Pinpoint the cell where the given text exists, returning its [x, y] midpoint coordinate. 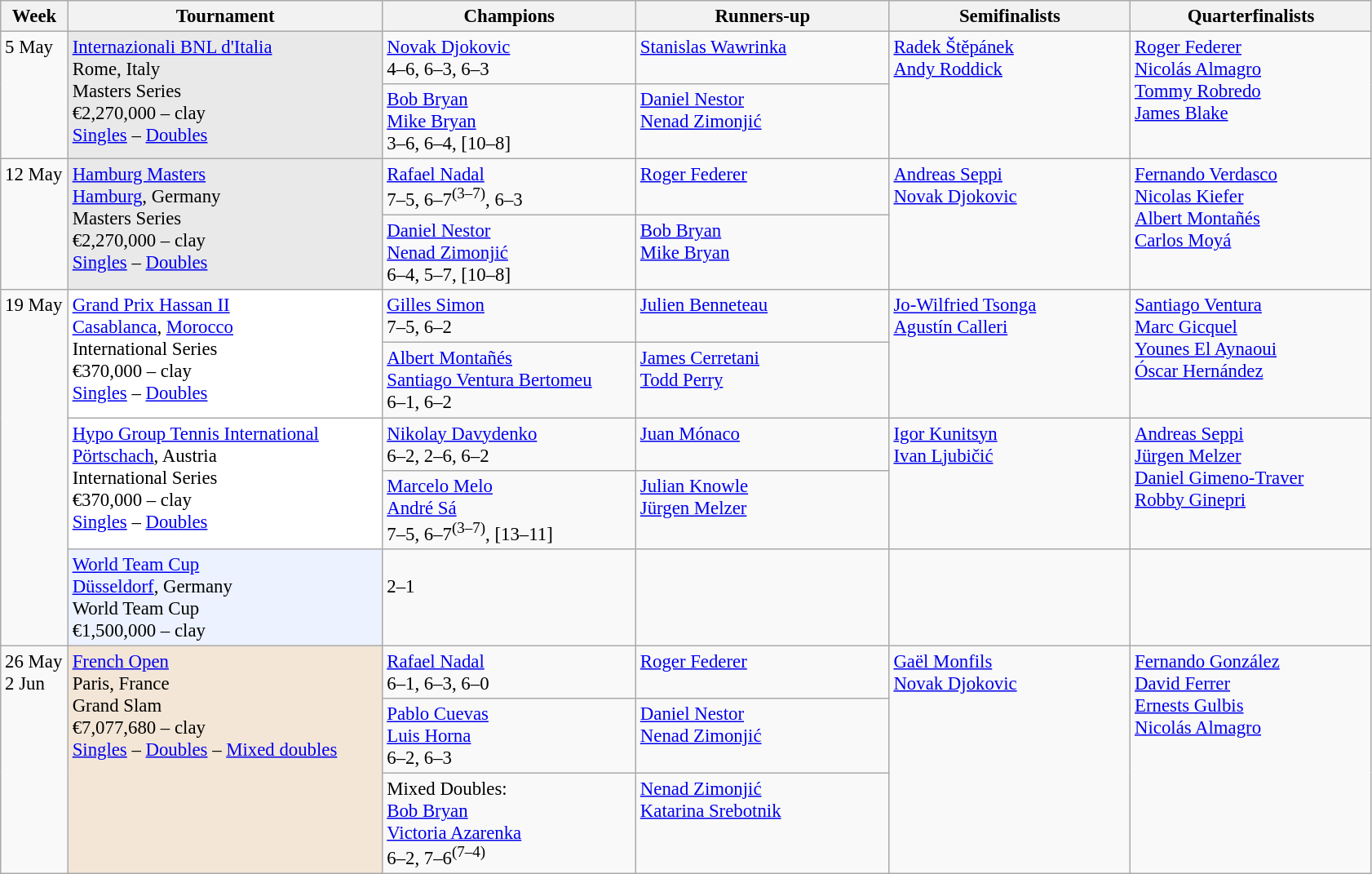
Marcelo Melo André Sá7–5, 6–7(3–7), [13–11] [509, 509]
Bob Bryan Mike Bryan [763, 253]
Hypo Group Tennis International Pörtschach, AustriaInternational Series€370,000 – clay Singles – Doubles [225, 483]
French Open Paris, FranceGrand Slam€7,077,680 – clay Singles – Doubles – Mixed doubles [225, 759]
James Cerretani Todd Perry [763, 380]
Rafael Nadal 7–5, 6–7(3–7), 6–3 [509, 188]
Hamburg Masters Hamburg, GermanyMasters Series€2,270,000 – clay Singles – Doubles [225, 225]
Juan Mónaco [763, 444]
Daniel Nestor Nenad Zimonjić6–4, 5–7, [10–8] [509, 253]
Albert Montañés Santiago Ventura Bertomeu6–1, 6–2 [509, 380]
Julian Knowle Jürgen Melzer [763, 509]
5 May [34, 95]
Fernando Verdasco Nicolas Kiefer Albert Montañés Carlos Moyá [1251, 225]
Rafael Nadal6–1, 6–3, 6–0 [509, 672]
Internazionali BNL d'Italia Rome, ItalyMasters Series€2,270,000 – clay Singles – Doubles [225, 95]
Champions [509, 16]
Jo-Wilfried Tsonga Agustín Calleri [1010, 354]
Radek Štěpánek Andy Roddick [1010, 95]
Novak Djokovic4–6, 6–3, 6–3 [509, 59]
Fernando González David Ferrer Ernests Gulbis Nicolás Almagro [1251, 759]
Nenad Zimonjić Katarina Srebotnik [763, 823]
Gaël Monfils Novak Djokovic [1010, 759]
Andreas Seppi Novak Djokovic [1010, 225]
2–1 [509, 597]
Roger Federer Nicolás Almagro Tommy Robredo James Blake [1251, 95]
26 May2 Jun [34, 759]
Mixed Doubles: Bob Bryan Victoria Azarenka6–2, 7–6(7–4) [509, 823]
Andreas Seppi Jürgen Melzer Daniel Gimeno-Traver Robby Ginepri [1251, 483]
Santiago Ventura Marc Gicquel Younes El Aynaoui Óscar Hernández [1251, 354]
Gilles Simon7–5, 6–2 [509, 317]
Julien Benneteau [763, 317]
19 May [34, 468]
Quarterfinalists [1251, 16]
Igor Kunitsyn Ivan Ljubičić [1010, 483]
Tournament [225, 16]
Week [34, 16]
Pablo Cuevas Luis Horna6–2, 6–3 [509, 736]
Runners-up [763, 16]
World Team Cup Düsseldorf, GermanyWorld Team Cup€1,500,000 – clay [225, 597]
Stanislas Wawrinka [763, 59]
Grand Prix Hassan II Casablanca, MoroccoInternational Series€370,000 – clay Singles – Doubles [225, 354]
Nikolay Davydenko 6–2, 2–6, 6–2 [509, 444]
Semifinalists [1010, 16]
12 May [34, 225]
Bob Bryan Mike Bryan3–6, 6–4, [10–8] [509, 122]
